Return [x, y] of the center of cell containing provided text 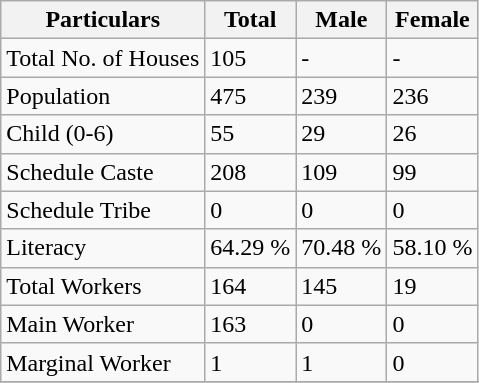
Total [250, 20]
Schedule Tribe [103, 210]
Total No. of Houses [103, 58]
105 [250, 58]
64.29 % [250, 248]
236 [432, 96]
70.48 % [342, 248]
145 [342, 286]
163 [250, 324]
Schedule Caste [103, 172]
29 [342, 134]
55 [250, 134]
Male [342, 20]
208 [250, 172]
Female [432, 20]
109 [342, 172]
Total Workers [103, 286]
Population [103, 96]
164 [250, 286]
99 [432, 172]
239 [342, 96]
Particulars [103, 20]
Marginal Worker [103, 362]
58.10 % [432, 248]
475 [250, 96]
26 [432, 134]
Main Worker [103, 324]
Child (0-6) [103, 134]
Literacy [103, 248]
19 [432, 286]
